Pinpoint the cell where the given text exists, returning its [X, Y] midpoint coordinate. 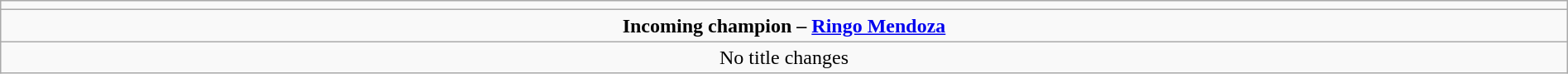
No title changes [784, 57]
Incoming champion – Ringo Mendoza [784, 26]
